Return [x, y] of the center of cell containing provided text 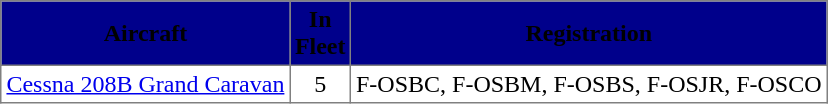
Cessna 208B Grand Caravan [145, 84]
In Fleet [320, 33]
5 [320, 84]
Aircraft [145, 33]
F-OSBC, F-OSBM, F-OSBS, F-OSJR, F-OSCO [589, 84]
Registration [589, 33]
